Output the [x, y] coordinate of the center of the cell containing the given text.  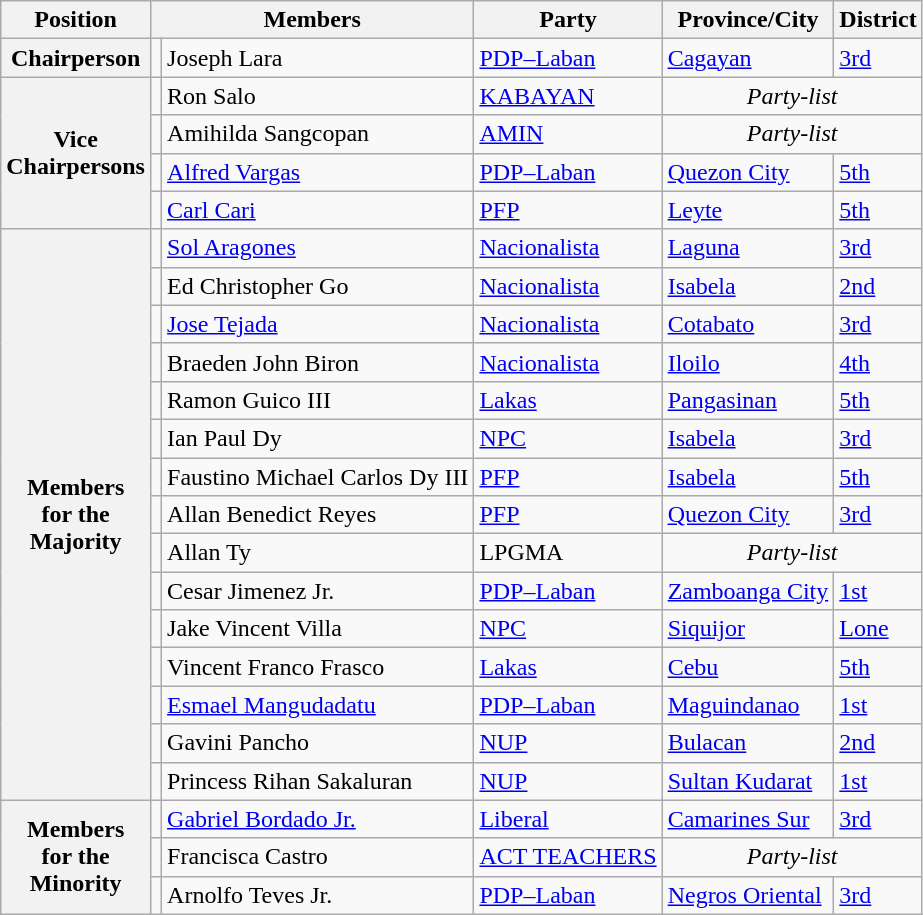
Iloilo [748, 362]
4th [878, 362]
Zamboanga City [748, 591]
AMIN [568, 134]
Bulacan [748, 743]
Maguindanao [748, 705]
Cebu [748, 667]
Sol Aragones [318, 248]
Camarines Sur [748, 819]
Sultan Kudarat [748, 781]
Ian Paul Dy [318, 438]
Leyte [748, 210]
LPGMA [568, 553]
Cesar Jimenez Jr. [318, 591]
Esmael Mangudadatu [318, 705]
Siquijor [748, 629]
ViceChairpersons [76, 153]
Lone [878, 629]
Pangasinan [748, 400]
Jose Tejada [318, 324]
Francisca Castro [318, 857]
Gabriel Bordado Jr. [318, 819]
Ramon Guico III [318, 400]
Gavini Pancho [318, 743]
Ron Salo [318, 96]
Vincent Franco Frasco [318, 667]
Membersfor theMinority [76, 857]
District [878, 20]
Braeden John Biron [318, 362]
Position [76, 20]
Province/City [748, 20]
Cagayan [748, 58]
Arnolfo Teves Jr. [318, 895]
Jake Vincent Villa [318, 629]
Cotabato [748, 324]
Members [312, 20]
Chairperson [76, 58]
KABAYAN [568, 96]
Princess Rihan Sakaluran [318, 781]
Allan Benedict Reyes [318, 515]
Laguna [748, 248]
Joseph Lara [318, 58]
Liberal [568, 819]
Amihilda Sangcopan [318, 134]
Faustino Michael Carlos Dy III [318, 477]
Membersfor theMajority [76, 514]
Party [568, 20]
Ed Christopher Go [318, 286]
ACT TEACHERS [568, 857]
Alfred Vargas [318, 172]
Allan Ty [318, 553]
Carl Cari [318, 210]
Negros Oriental [748, 895]
